Pinpoint the cell where the given text exists, returning its [x, y] midpoint coordinate. 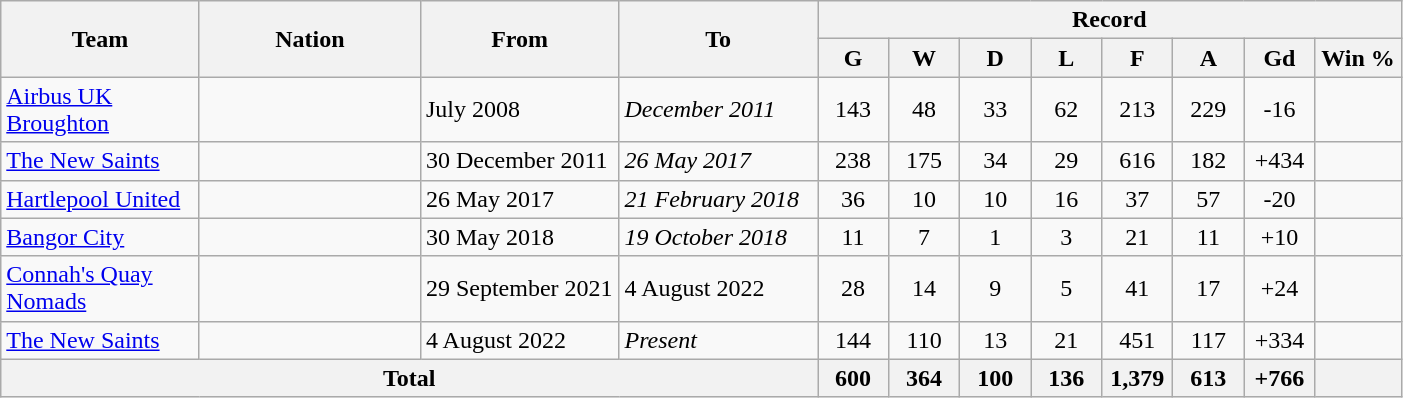
F [1138, 58]
30 December 2011 [520, 161]
34 [996, 161]
Team [100, 39]
1 [996, 237]
36 [854, 199]
57 [1208, 199]
+434 [1280, 161]
Win % [1358, 58]
-16 [1280, 110]
13 [996, 340]
238 [854, 161]
W [924, 58]
364 [924, 378]
+334 [1280, 340]
37 [1138, 199]
21 February 2018 [718, 199]
62 [1066, 110]
7 [924, 237]
30 May 2018 [520, 237]
From [520, 39]
175 [924, 161]
+10 [1280, 237]
16 [1066, 199]
-20 [1280, 199]
Nation [310, 39]
29 [1066, 161]
41 [1138, 288]
144 [854, 340]
613 [1208, 378]
1,379 [1138, 378]
To [718, 39]
Gd [1280, 58]
Bangor City [100, 237]
L [1066, 58]
December 2011 [718, 110]
14 [924, 288]
Airbus UK Broughton [100, 110]
9 [996, 288]
Record [1110, 20]
600 [854, 378]
100 [996, 378]
143 [854, 110]
Total [410, 378]
229 [1208, 110]
3 [1066, 237]
Present [718, 340]
117 [1208, 340]
17 [1208, 288]
182 [1208, 161]
Connah's Quay Nomads [100, 288]
213 [1138, 110]
136 [1066, 378]
451 [1138, 340]
29 September 2021 [520, 288]
A [1208, 58]
+24 [1280, 288]
+766 [1280, 378]
28 [854, 288]
July 2008 [520, 110]
G [854, 58]
D [996, 58]
Hartlepool United [100, 199]
616 [1138, 161]
48 [924, 110]
110 [924, 340]
33 [996, 110]
19 October 2018 [718, 237]
5 [1066, 288]
